From the cell containing the given text, extract its center point as [x, y] coordinate. 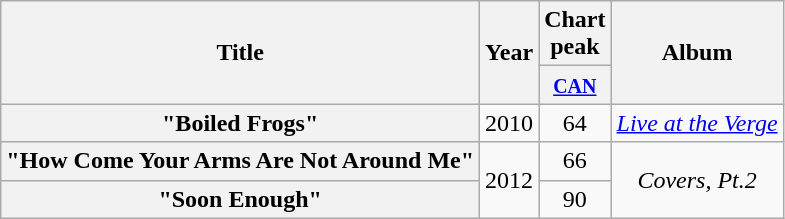
Covers, Pt.2 [697, 180]
90 [575, 199]
Album [697, 52]
Live at the Verge [697, 123]
2010 [510, 123]
2012 [510, 180]
Year [510, 52]
"Soon Enough" [240, 199]
"How Come Your Arms Are Not Around Me" [240, 161]
"Boiled Frogs" [240, 123]
CAN [575, 85]
64 [575, 123]
Title [240, 52]
Chart peak [575, 34]
66 [575, 161]
